Output the (X, Y) coordinate of the center of the cell containing the given text.  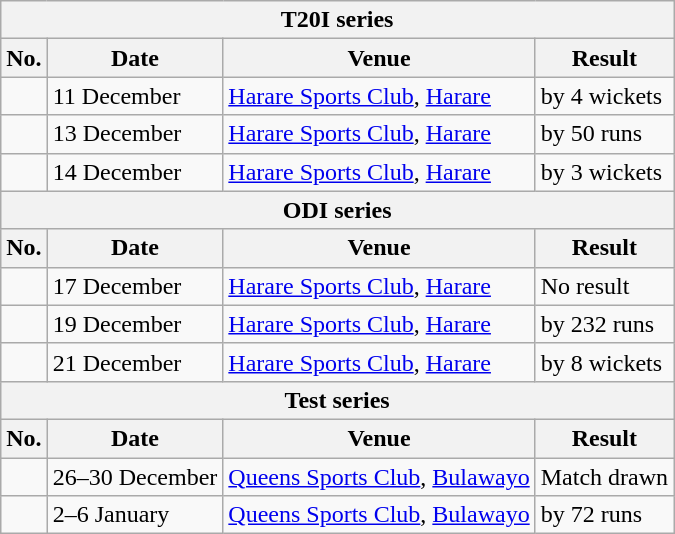
T20I series (338, 20)
by 50 runs (604, 134)
by 4 wickets (604, 96)
by 232 runs (604, 324)
No result (604, 286)
19 December (135, 324)
by 72 runs (604, 515)
13 December (135, 134)
Match drawn (604, 477)
2–6 January (135, 515)
14 December (135, 172)
17 December (135, 286)
Test series (338, 400)
ODI series (338, 210)
21 December (135, 362)
by 3 wickets (604, 172)
by 8 wickets (604, 362)
11 December (135, 96)
26–30 December (135, 477)
